Find where the given text appears and provide that cell's center as (X, Y) coordinate. 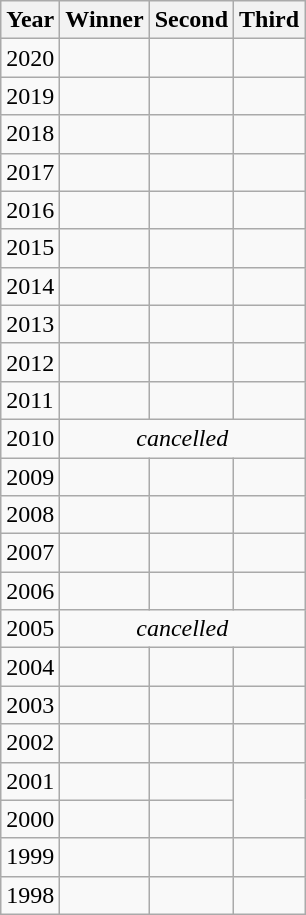
Year (30, 20)
2012 (30, 362)
2004 (30, 667)
2017 (30, 172)
2016 (30, 210)
2014 (30, 286)
2009 (30, 477)
2018 (30, 134)
2007 (30, 553)
2011 (30, 400)
2008 (30, 515)
2006 (30, 591)
2013 (30, 324)
Second (191, 20)
Third (270, 20)
2002 (30, 743)
2015 (30, 248)
Winner (104, 20)
2005 (30, 629)
1998 (30, 895)
2020 (30, 58)
1999 (30, 857)
2000 (30, 819)
2019 (30, 96)
2010 (30, 438)
2001 (30, 781)
2003 (30, 705)
